Search for the cell housing the specified text and yield its (x, y) center coordinate. 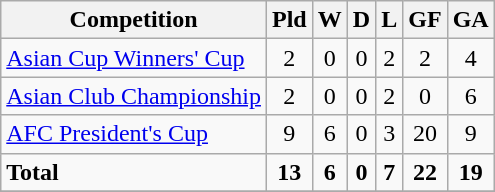
W (330, 20)
3 (390, 134)
GA (470, 20)
L (390, 20)
22 (425, 172)
AFC President's Cup (134, 134)
7 (390, 172)
20 (425, 134)
Total (134, 172)
4 (470, 58)
GF (425, 20)
Competition (134, 20)
Asian Club Championship (134, 96)
Pld (289, 20)
13 (289, 172)
Asian Cup Winners' Cup (134, 58)
D (361, 20)
19 (470, 172)
